Extract the (x, y) coordinate from the center of the cell holding the provided text.  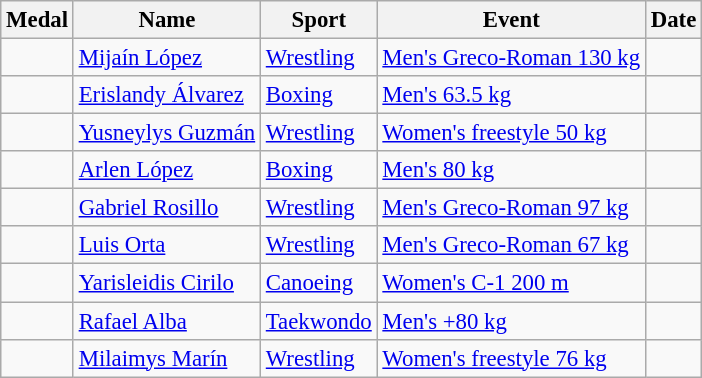
Erislandy Álvarez (166, 95)
Women's freestyle 50 kg (511, 133)
Men's 80 kg (511, 170)
Luis Orta (166, 245)
Canoeing (318, 283)
Medal (38, 20)
Rafael Alba (166, 321)
Gabriel Rosillo (166, 208)
Arlen López (166, 170)
Taekwondo (318, 321)
Yarisleidis Cirilo (166, 283)
Mijaín López (166, 58)
Women's C-1 200 m (511, 283)
Event (511, 20)
Sport (318, 20)
Men's +80 kg (511, 321)
Milaimys Marín (166, 358)
Men's 63.5 kg (511, 95)
Date (673, 20)
Men's Greco-Roman 67 kg (511, 245)
Men's Greco-Roman 130 kg (511, 58)
Name (166, 20)
Yusneylys Guzmán (166, 133)
Women's freestyle 76 kg (511, 358)
Men's Greco-Roman 97 kg (511, 208)
